Provide the [x, y] coordinate of the cell's center where the given text is located.  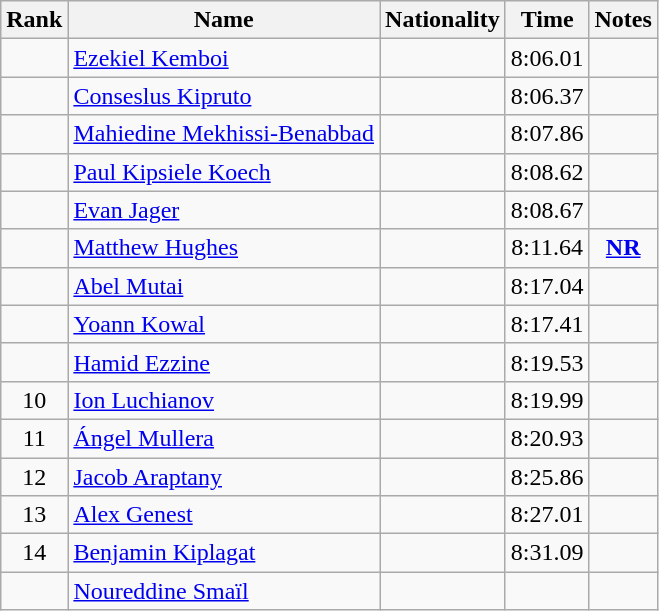
8:06.01 [547, 58]
8:06.37 [547, 96]
Abel Mutai [224, 286]
14 [34, 553]
Nationality [443, 20]
12 [34, 477]
Ezekiel Kemboi [224, 58]
Yoann Kowal [224, 324]
Time [547, 20]
Benjamin Kiplagat [224, 553]
8:27.01 [547, 515]
Matthew Hughes [224, 248]
8:20.93 [547, 438]
Ion Luchianov [224, 400]
10 [34, 400]
Alex Genest [224, 515]
8:19.99 [547, 400]
8:08.62 [547, 172]
Notes [623, 20]
13 [34, 515]
8:17.04 [547, 286]
8:19.53 [547, 362]
Noureddine Smaïl [224, 591]
Evan Jager [224, 210]
Ángel Mullera [224, 438]
Conseslus Kipruto [224, 96]
8:07.86 [547, 134]
Jacob Araptany [224, 477]
8:31.09 [547, 553]
Paul Kipsiele Koech [224, 172]
8:17.41 [547, 324]
11 [34, 438]
8:11.64 [547, 248]
Hamid Ezzine [224, 362]
Mahiedine Mekhissi-Benabbad [224, 134]
8:08.67 [547, 210]
NR [623, 248]
8:25.86 [547, 477]
Name [224, 20]
Rank [34, 20]
